Determine the [X, Y] coordinate at the center of the cell enclosing the given text.  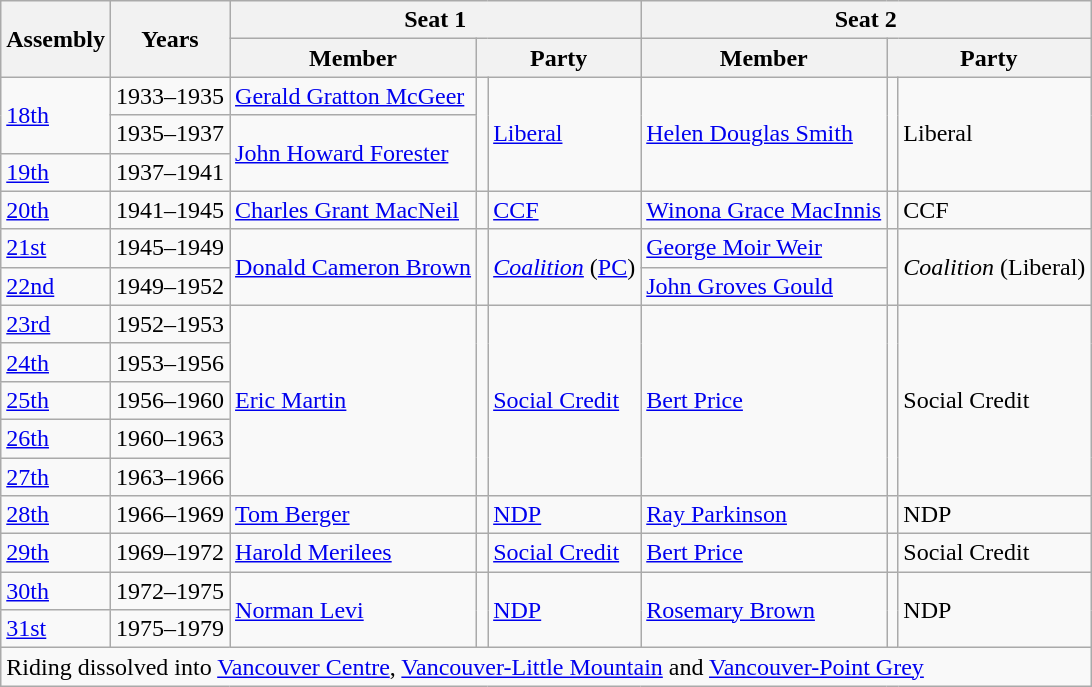
John Howard Forester [354, 153]
28th [56, 515]
Tom Berger [354, 515]
Rosemary Brown [764, 610]
30th [56, 591]
1941–1945 [170, 210]
1953–1956 [170, 362]
John Groves Gould [764, 286]
22nd [56, 286]
18th [56, 115]
21st [56, 248]
1966–1969 [170, 515]
24th [56, 362]
23rd [56, 324]
Assembly [56, 39]
1945–1949 [170, 248]
Seat 2 [866, 20]
Donald Cameron Brown [354, 267]
Seat 1 [436, 20]
1963–1966 [170, 477]
Years [170, 39]
Eric Martin [354, 400]
Riding dissolved into Vancouver Centre, Vancouver-Little Mountain and Vancouver-Point Grey [546, 667]
Gerald Gratton McGeer [354, 96]
26th [56, 438]
1975–1979 [170, 629]
25th [56, 400]
Charles Grant MacNeil [354, 210]
19th [56, 172]
Winona Grace MacInnis [764, 210]
29th [56, 553]
1960–1963 [170, 438]
1937–1941 [170, 172]
Harold Merilees [354, 553]
20th [56, 210]
Helen Douglas Smith [764, 134]
27th [56, 477]
1956–1960 [170, 400]
31st [56, 629]
Norman Levi [354, 610]
1933–1935 [170, 96]
1935–1937 [170, 134]
1952–1953 [170, 324]
Ray Parkinson [764, 515]
1969–1972 [170, 553]
Coalition (Liberal) [994, 267]
Coalition (PC) [564, 267]
George Moir Weir [764, 248]
1949–1952 [170, 286]
1972–1975 [170, 591]
